From the cell containing the given text, extract its center point as (x, y) coordinate. 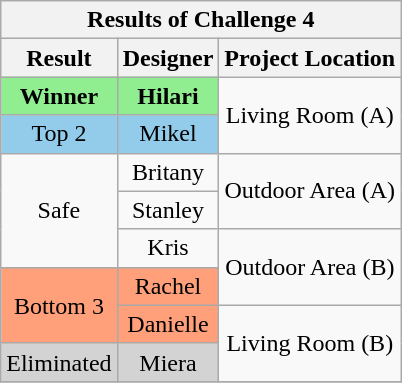
Winner (59, 96)
Bottom 3 (59, 305)
Stanley (168, 210)
Designer (168, 58)
Mikel (168, 134)
Safe (59, 210)
Eliminated (59, 362)
Hilari (168, 96)
Living Room (B) (310, 343)
Danielle (168, 324)
Result (59, 58)
Britany (168, 172)
Results of Challenge 4 (201, 20)
Living Room (A) (310, 115)
Rachel (168, 286)
Kris (168, 248)
Miera (168, 362)
Outdoor Area (A) (310, 191)
Outdoor Area (B) (310, 267)
Top 2 (59, 134)
Project Location (310, 58)
